From the cell containing the given text, extract its center point as [X, Y] coordinate. 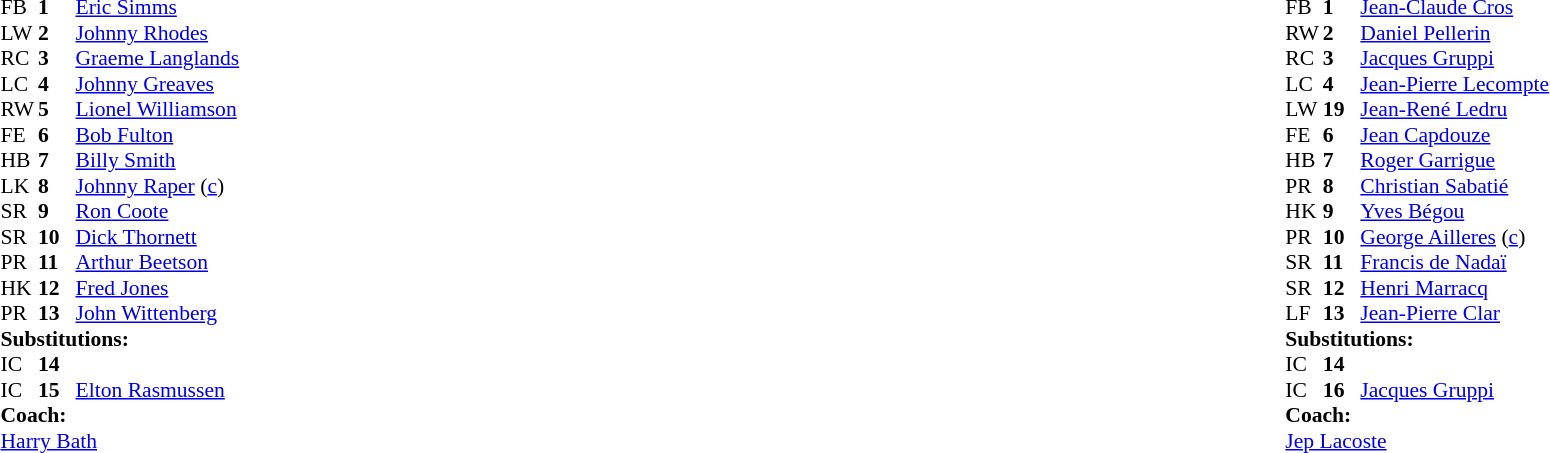
Johnny Raper (c) [158, 186]
5 [57, 109]
Fred Jones [158, 288]
Johnny Greaves [158, 84]
LF [1304, 313]
Jean-René Ledru [1454, 109]
Johnny Rhodes [158, 33]
Jean Capdouze [1454, 135]
Graeme Langlands [158, 59]
Dick Thornett [158, 237]
Christian Sabatié [1454, 186]
Henri Marracq [1454, 288]
Lionel Williamson [158, 109]
Ron Coote [158, 211]
Francis de Nadaï [1454, 263]
19 [1342, 109]
John Wittenberg [158, 313]
16 [1342, 390]
George Ailleres (c) [1454, 237]
Yves Bégou [1454, 211]
Roger Garrigue [1454, 161]
Bob Fulton [158, 135]
Daniel Pellerin [1454, 33]
Jean-Pierre Lecompte [1454, 84]
Billy Smith [158, 161]
LK [19, 186]
Elton Rasmussen [158, 390]
Jean-Pierre Clar [1454, 313]
Arthur Beetson [158, 263]
15 [57, 390]
